From the cell containing the given text, extract its center point as (X, Y) coordinate. 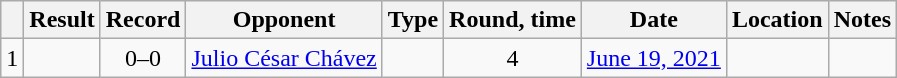
Record (143, 20)
June 19, 2021 (654, 58)
Round, time (513, 20)
Location (777, 20)
Date (654, 20)
Type (412, 20)
Julio César Chávez (284, 58)
0–0 (143, 58)
Opponent (284, 20)
Result (62, 20)
Notes (862, 20)
1 (12, 58)
4 (513, 58)
